Return (X, Y) of the center of cell containing provided text 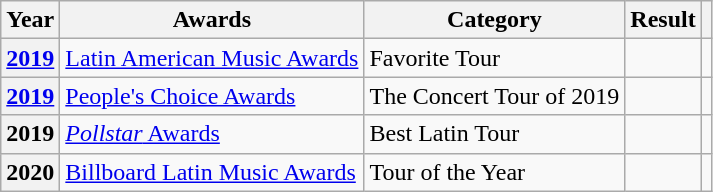
Pollstar Awards (212, 134)
Best Latin Tour (494, 134)
Latin American Music Awards (212, 58)
The Concert Tour of 2019 (494, 96)
Awards (212, 20)
2020 (30, 172)
Result (663, 20)
Billboard Latin Music Awards (212, 172)
Category (494, 20)
People's Choice Awards (212, 96)
Favorite Tour (494, 58)
Year (30, 20)
Tour of the Year (494, 172)
